Pinpoint the cell where the given text exists, returning its (X, Y) midpoint coordinate. 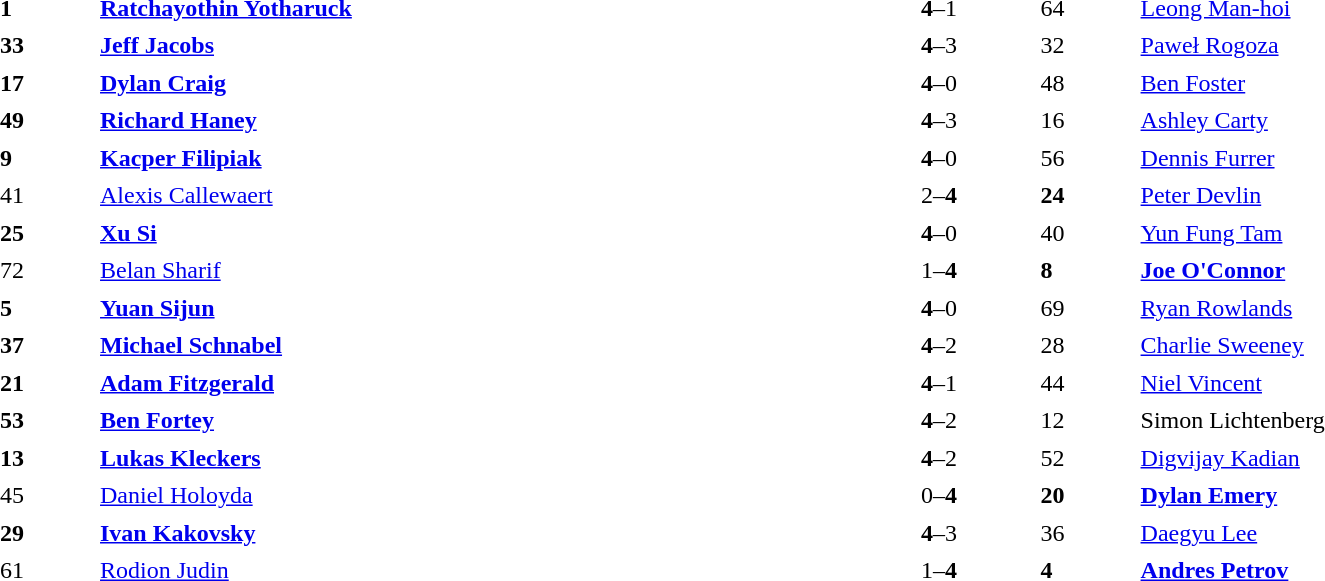
12 (1086, 421)
Ivan Kakovsky (469, 533)
Michael Schnabel (469, 345)
Jeff Jacobs (469, 45)
Alexis Callewaert (469, 195)
36 (1086, 533)
16 (1086, 121)
Yuan Sijun (469, 308)
Richard Haney (469, 121)
20 (1086, 495)
Xu Si (469, 233)
Lukas Kleckers (469, 458)
32 (1086, 45)
48 (1086, 83)
4–1 (938, 383)
52 (1086, 458)
2–4 (938, 195)
44 (1086, 383)
Ben Fortey (469, 421)
Kacper Filipiak (469, 158)
69 (1086, 308)
Dylan Craig (469, 83)
Adam Fitzgerald (469, 383)
1–4 (938, 271)
56 (1086, 158)
0–4 (938, 495)
8 (1086, 271)
Belan Sharif (469, 271)
28 (1086, 345)
40 (1086, 233)
Daniel Holoyda (469, 495)
24 (1086, 195)
